Pinpoint the cell where the given text exists, returning its [X, Y] midpoint coordinate. 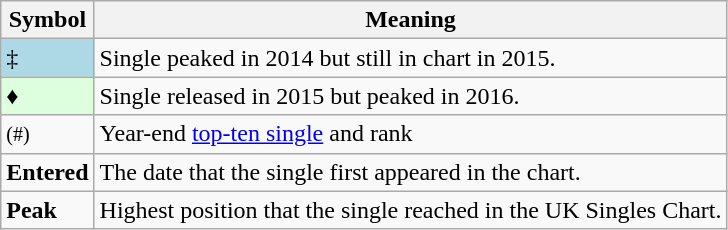
Peak [48, 210]
(#) [48, 134]
Year-end top-ten single and rank [410, 134]
Single released in 2015 but peaked in 2016. [410, 96]
♦ [48, 96]
Single peaked in 2014 but still in chart in 2015. [410, 58]
The date that the single first appeared in the chart. [410, 172]
‡ [48, 58]
Entered [48, 172]
Symbol [48, 20]
Meaning [410, 20]
Highest position that the single reached in the UK Singles Chart. [410, 210]
